Output the (x, y) coordinate of the center of the cell containing the given text.  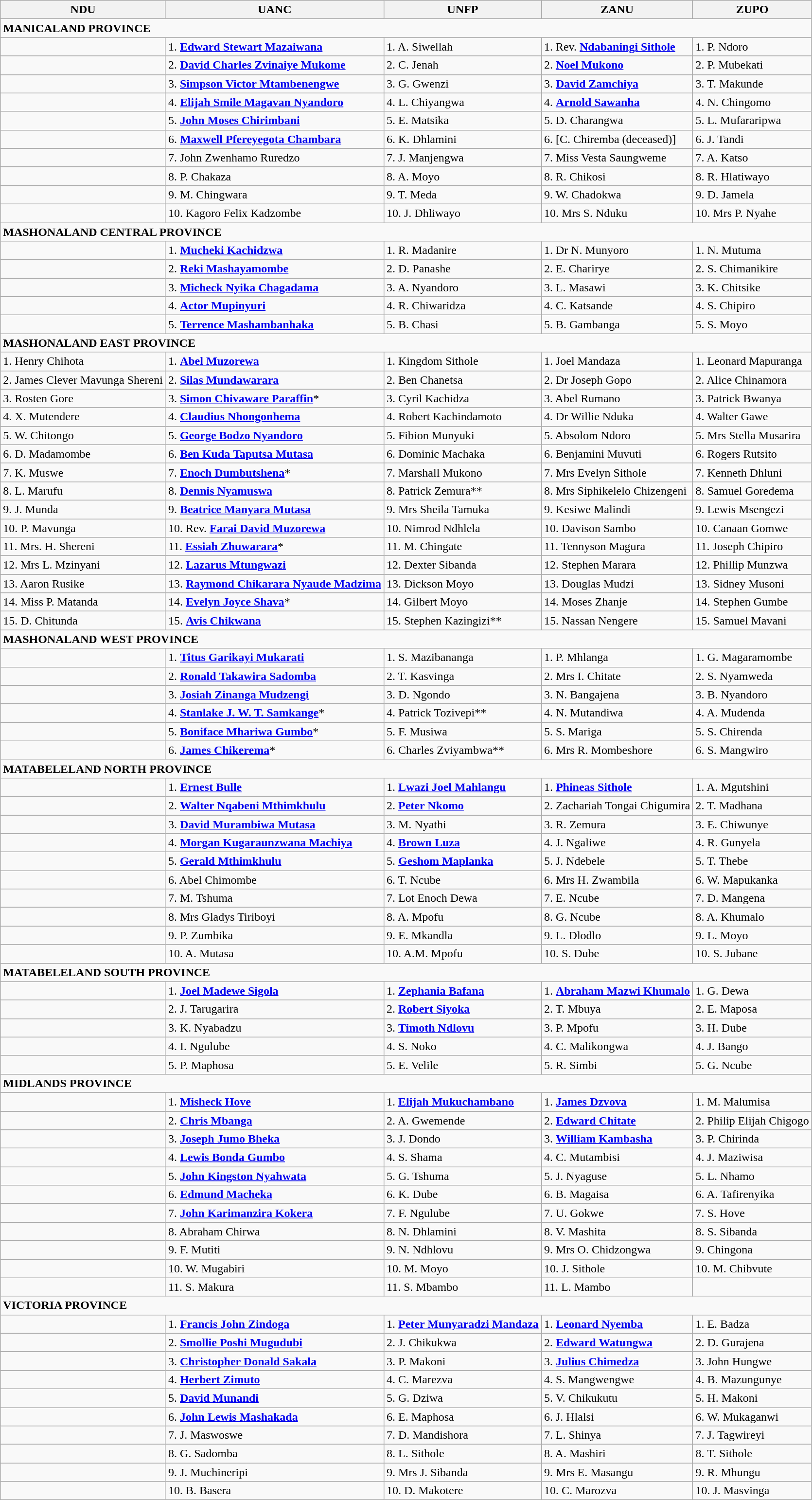
3. David Zamchiya (617, 84)
5. S. Chirenda (752, 732)
9. Lewis Msengezi (752, 509)
5. G. Dziwa (462, 1398)
9. T. Meda (462, 195)
2. T. Kasvinga (462, 676)
6. [C. Chiremba (deceased)] (617, 139)
10. M. Chibvute (752, 1268)
8. Dennis Nyamuswa (274, 491)
3. R. Zemura (617, 824)
11. Essiah Zhuwarara* (274, 547)
15. Nassan Nengere (617, 621)
4. C. Marezva (462, 1379)
2. D. Panashe (462, 269)
10. Rev. Farai David Muzorewa (274, 528)
10. Mrs S. Nduku (617, 213)
2. Ben Chanetsa (462, 380)
3. H. Dube (752, 1028)
5. J. Nyaguse (617, 1176)
10. M. Moyo (462, 1268)
9. Beatrice Manyara Mutasa (274, 509)
7. John Zwenhamo Ruredzo (274, 158)
3. K. Nyabadzu (274, 1028)
6. Edmund Macheka (274, 1195)
1. N. Mutuma (752, 250)
8. L. Sithole (462, 1454)
11. S. Mbambo (462, 1287)
MIDLANDS PROVINCE (406, 1083)
6. A. Tafirenyika (752, 1195)
5. Mrs Stella Musarira (752, 435)
4. R. Gunyela (752, 843)
8. A. Khumalo (752, 917)
5. B. Chasi (462, 324)
4. Lewis Bonda Gumbo (274, 1158)
5. Gerald Mthimkhulu (274, 861)
9. Mrs E. Masangu (617, 1472)
2. E. Maposa (752, 1009)
12. Stephen Marara (617, 565)
5. L. Mufararipwa (752, 121)
6. K. Dhlamini (462, 139)
5. B. Gambanga (617, 324)
2. D. Gurajena (752, 1342)
10. C. Marozva (617, 1491)
13. Aaron Rusike (83, 584)
1. Leonard Mapuranga (752, 361)
2. James Clever Mavunga Shereni (83, 380)
10. Kagoro Felix Kadzombe (274, 213)
VICTORIA PROVINCE (406, 1305)
2. Edward Chitate (617, 1120)
1. P. Mhlanga (617, 658)
7. John Karimanzira Kokera (274, 1213)
5. John Moses Chirimbani (274, 121)
10. J. Sithole (617, 1268)
5. Fibion Munyuki (462, 435)
10. W. Mugabiri (274, 1268)
3. A. Nyandoro (462, 287)
10. S. Jubane (752, 954)
11. Mrs. H. Shereni (83, 547)
3. Simpson Victor Mtambenengwe (274, 84)
6. W. Mapukanka (752, 880)
4. Herbert Zimuto (274, 1379)
1. G. Dewa (752, 991)
8. R. Chikosi (617, 176)
3. T. Makunde (752, 84)
10. B. Basera (274, 1491)
8. V. Mashita (617, 1232)
4. Brown Luza (462, 843)
2. S. Chimanikire (752, 269)
4. S. Mangwengwe (617, 1379)
MASHONALAND CENTRAL PROVINCE (406, 232)
5. S. Mariga (617, 732)
3. Christopher Donald Sakala (274, 1361)
14. Miss P. Matanda (83, 602)
2. A. Gwemende (462, 1120)
5. G. Tshuma (462, 1176)
2. E. Charirye (617, 269)
15. Samuel Mavani (752, 621)
11. Joseph Chipiro (752, 547)
5. S. Moyo (752, 324)
14. Gilbert Moyo (462, 602)
1. Dr N. Munyoro (617, 250)
1. James Dzvova (617, 1102)
5. Boniface Mhariwa Gumbo* (274, 732)
5. E. Velile (462, 1065)
3. L. Masawi (617, 287)
4. J. Ngaliwe (617, 843)
6. Maxwell Pfereyegota Chambara (274, 139)
11. Tennyson Magura (617, 547)
5. Terrence Mashambanhaka (274, 324)
11. L. Mambo (617, 1287)
4. Dr Willie Nduka (617, 417)
4. Walter Gawe (752, 417)
MATABELELAND SOUTH PROVINCE (406, 972)
8. Abraham Chirwa (274, 1232)
3. William Kambasha (617, 1139)
1. Kingdom Sithole (462, 361)
3. P. Chirinda (752, 1139)
1. M. Malumisa (752, 1102)
6. K. Dube (462, 1195)
8. R. Hlatiwayo (752, 176)
6. Ben Kuda Taputsa Mutasa (274, 454)
10. D. Makotere (462, 1491)
2. Chris Mbanga (274, 1120)
9. J. Muchineripi (274, 1472)
4. I. Ngulube (274, 1046)
6. Dominic Machaka (462, 454)
1. Leonard Nyemba (617, 1324)
4. Stanlake J. W. T. Samkange* (274, 713)
6. J. Hlalsi (617, 1417)
3. E. Chiwunye (752, 824)
4. N. Chingomo (752, 102)
13. Dickson Moyo (462, 584)
2. Reki Mashayamombe (274, 269)
3. Timoth Ndlovu (462, 1028)
14. Evelyn Joyce Shava* (274, 602)
4. B. Mazungunye (752, 1379)
7. E. Ncube (617, 898)
3. Rosten Gore (83, 398)
12. Lazarus Mtungwazi (274, 565)
6. John Lewis Mashakada (274, 1417)
7. K. Muswe (83, 472)
5. J. Ndebele (617, 861)
4. S. Chipiro (752, 306)
9. J. Munda (83, 509)
1. Misheck Hove (274, 1102)
4. A. Mudenda (752, 713)
3. Josiah Zinanga Mudzengi (274, 695)
7. Miss Vesta Saungweme (617, 158)
4. R. Chiwaridza (462, 306)
8. Samuel Goredema (752, 491)
1. S. Mazibananga (462, 658)
2. P. Mubekati (752, 65)
ZUPO (752, 10)
10. Nimrod Ndhlela (462, 528)
5. G. Ncube (752, 1065)
7. Enoch Dumbutshena* (274, 472)
7. Marshall Mukono (462, 472)
6. Mrs H. Zwambila (617, 880)
1. Zephania Bafana (462, 991)
2. Peter Nkomo (462, 805)
4. Morgan Kugaraunzwana Machiya (274, 843)
8. A. Mpofu (462, 917)
3. John Hungwe (752, 1361)
13. Douglas Mudzi (617, 584)
12. Dexter Sibanda (462, 565)
1. Francis John Zindoga (274, 1324)
9. Mrs Sheila Tamuka (462, 509)
3. David Murambiwa Mutasa (274, 824)
10. Davison Sambo (617, 528)
10. J. Dhliwayo (462, 213)
2. S. Nyamweda (752, 676)
1. G. Magaramombe (752, 658)
7. Lot Enoch Dewa (462, 898)
3. B. Nyandoro (752, 695)
3. G. Gwenzi (462, 84)
7. Kenneth Dhluni (752, 472)
4. N. Mutandiwa (617, 713)
1. Abel Muzorewa (274, 361)
13. Sidney Musoni (752, 584)
UNFP (462, 10)
6. W. Mukaganwi (752, 1417)
9. P. Zumbika (274, 935)
3. Patrick Bwanya (752, 398)
1. Ernest Bulle (274, 787)
4. C. Katsande (617, 306)
2. T. Madhana (752, 805)
1. Abraham Mazwi Khumalo (617, 991)
6. James Chikerema* (274, 750)
5. W. Chitongo (83, 435)
5. David Munandi (274, 1398)
2. J. Tarugarira (274, 1009)
2. Noel Mukono (617, 65)
2. Silas Mundawarara (274, 380)
6. D. Madamombe (83, 454)
7. U. Gokwe (617, 1213)
1. Elijah Mukuchambano (462, 1102)
6. E. Maphosa (462, 1417)
9. F. Mutiti (274, 1250)
MATABELELAND NORTH PROVINCE (406, 768)
14. Moses Zhanje (617, 602)
2. Dr Joseph Gopo (617, 380)
1. Joel Madewe Sigola (274, 991)
6. B. Magaisa (617, 1195)
8. N. Dhlamini (462, 1232)
3. J. Dondo (462, 1139)
1. Henry Chihota (83, 361)
ZANU (617, 10)
8. A. Moyo (462, 176)
5. F. Musiwa (462, 732)
4. Arnold Sawanha (617, 102)
14. Stephen Gumbe (752, 602)
2. Alice Chinamora (752, 380)
8. Mrs Siphikelelo Chizengeni (617, 491)
3. Julius Chimedza (617, 1361)
8. S. Sibanda (752, 1232)
10. Mrs P. Nyahe (752, 213)
9. M. Chingwara (274, 195)
15. Avis Chikwana (274, 621)
7. D. Mangena (752, 898)
2. David Charles Zvinaiye Mukome (274, 65)
1. A. Mgutshini (752, 787)
5. D. Charangwa (617, 121)
3. P. Mpofu (617, 1028)
3. M. Nyathi (462, 824)
7. J. Tagwireyi (752, 1435)
5. George Bodzo Nyandoro (274, 435)
5. R. Simbi (617, 1065)
2. Walter Nqabeni Mthimkhulu (274, 805)
7. Mrs Evelyn Sithole (617, 472)
MASHONALAND WEST PROVINCE (406, 639)
2. J. Chikukwa (462, 1342)
10. J. Masvinga (752, 1491)
3. Simon Chivaware Paraffin* (274, 398)
7. J. Manjengwa (462, 158)
8. T. Sithole (752, 1454)
12. Mrs L. Mzinyani (83, 565)
4. Patrick Tozivepi** (462, 713)
4. S. Shama (462, 1158)
8. L. Marufu (83, 491)
5. V. Chikukutu (617, 1398)
UANC (274, 10)
15. Stephen Kazingizi** (462, 621)
MASHONALAND EAST PROVINCE (406, 343)
2. Smollie Poshi Mugudubi (274, 1342)
7. D. Mandishora (462, 1435)
6. Rogers Rutsito (752, 454)
8. A. Mashiri (617, 1454)
2. T. Mbuya (617, 1009)
1. Mucheki Kachidzwa (274, 250)
10. Canaan Gomwe (752, 528)
1. Peter Munyaradzi Mandaza (462, 1324)
3. Abel Rumano (617, 398)
9. L. Dlodlo (617, 935)
8. Mrs Gladys Tiriboyi (274, 917)
4. J. Bango (752, 1046)
1. Phineas Sithole (617, 787)
1. Joel Mandaza (617, 361)
4. Claudius Nhongonhema (274, 417)
5. P. Maphosa (274, 1065)
4. X. Mutendere (83, 417)
9. Mrs J. Sibanda (462, 1472)
4. J. Maziwisa (752, 1158)
3. N. Bangajena (617, 695)
7. J. Maswoswe (274, 1435)
9. L. Moyo (752, 935)
1. Edward Stewart Mazaiwana (274, 47)
4. Actor Mupinyuri (274, 306)
2. Ronald Takawira Sadomba (274, 676)
8. G. Ncube (617, 917)
2. Philip Elijah Chigogo (752, 1120)
6. Benjamini Muvuti (617, 454)
5. Absolom Ndoro (617, 435)
10. S. Dube (617, 954)
4. C. Mutambisi (617, 1158)
7. L. Shinya (617, 1435)
1. P. Ndoro (752, 47)
5. H. Makoni (752, 1398)
5. Geshom Maplanka (462, 861)
2. Mrs I. Chitate (617, 676)
3. Joseph Jumo Bheka (274, 1139)
7. S. Hove (752, 1213)
10. A. Mutasa (274, 954)
3. Micheck Nyika Chagadama (274, 287)
3. K. Chitsike (752, 287)
5. L. Nhamo (752, 1176)
MANICALAND PROVINCE (406, 28)
4. Elijah Smile Magavan Nyandoro (274, 102)
9. Chingona (752, 1250)
4. S. Noko (462, 1046)
10. A.M. Mpofu (462, 954)
8. G. Sadomba (274, 1454)
9. E. Mkandla (462, 935)
6. Mrs R. Mombeshore (617, 750)
10. P. Mavunga (83, 528)
3. P. Makoni (462, 1361)
6. J. Tandi (752, 139)
2. C. Jenah (462, 65)
6. Charles Zviyambwa** (462, 750)
1. Rev. Ndabaningi Sithole (617, 47)
15. D. Chitunda (83, 621)
9. W. Chadokwa (617, 195)
1. E. Badza (752, 1324)
13. Raymond Chikarara Nyaude Madzima (274, 584)
9. R. Mhungu (752, 1472)
4. C. Malikongwa (617, 1046)
9. D. Jamela (752, 195)
7. M. Tshuma (274, 898)
7. F. Ngulube (462, 1213)
11. M. Chingate (462, 547)
8. Patrick Zemura** (462, 491)
6. T. Ncube (462, 880)
9. Mrs O. Chidzongwa (617, 1250)
3. Cyril Kachidza (462, 398)
1. Lwazi Joel Mahlangu (462, 787)
2. Robert Siyoka (462, 1009)
6. S. Mangwiro (752, 750)
1. R. Madanire (462, 250)
2. Zachariah Tongai Chigumira (617, 805)
7. A. Katso (752, 158)
11. S. Makura (274, 1287)
9. N. Ndhlovu (462, 1250)
1. A. Siwellah (462, 47)
9. Kesiwe Malindi (617, 509)
1. Titus Garikayi Mukarati (274, 658)
5. E. Matsika (462, 121)
5. T. Thebe (752, 861)
12. Phillip Munzwa (752, 565)
4. Robert Kachindamoto (462, 417)
5. John Kingston Nyahwata (274, 1176)
6. Abel Chimombe (274, 880)
NDU (83, 10)
3. D. Ngondo (462, 695)
2. Edward Watungwa (617, 1342)
4. L. Chiyangwa (462, 102)
8. P. Chakaza (274, 176)
